Locate the cell with the specified text and output its (x, y) center coordinate. 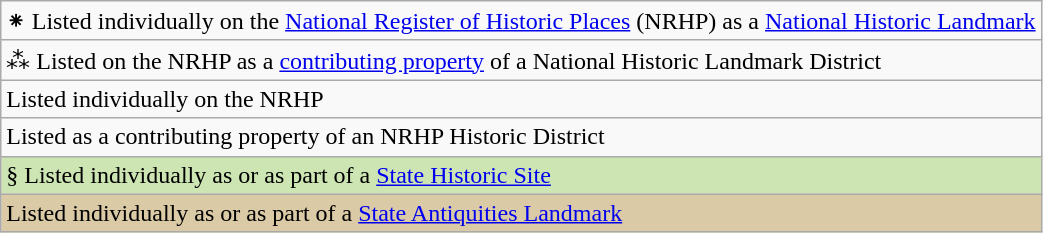
Listed individually as or as part of a State Antiquities Landmark (521, 213)
Listed as a contributing property of an NRHP Historic District (521, 137)
Listed individually on the NRHP (521, 99)
⁂ Listed on the NRHP as a contributing property of a National Historic Landmark District (521, 60)
§ Listed individually as or as part of a State Historic Site (521, 175)
⁕ Listed individually on the National Register of Historic Places (NRHP) as a National Historic Landmark (521, 21)
